Pinpoint the cell where the given text exists, returning its (X, Y) midpoint coordinate. 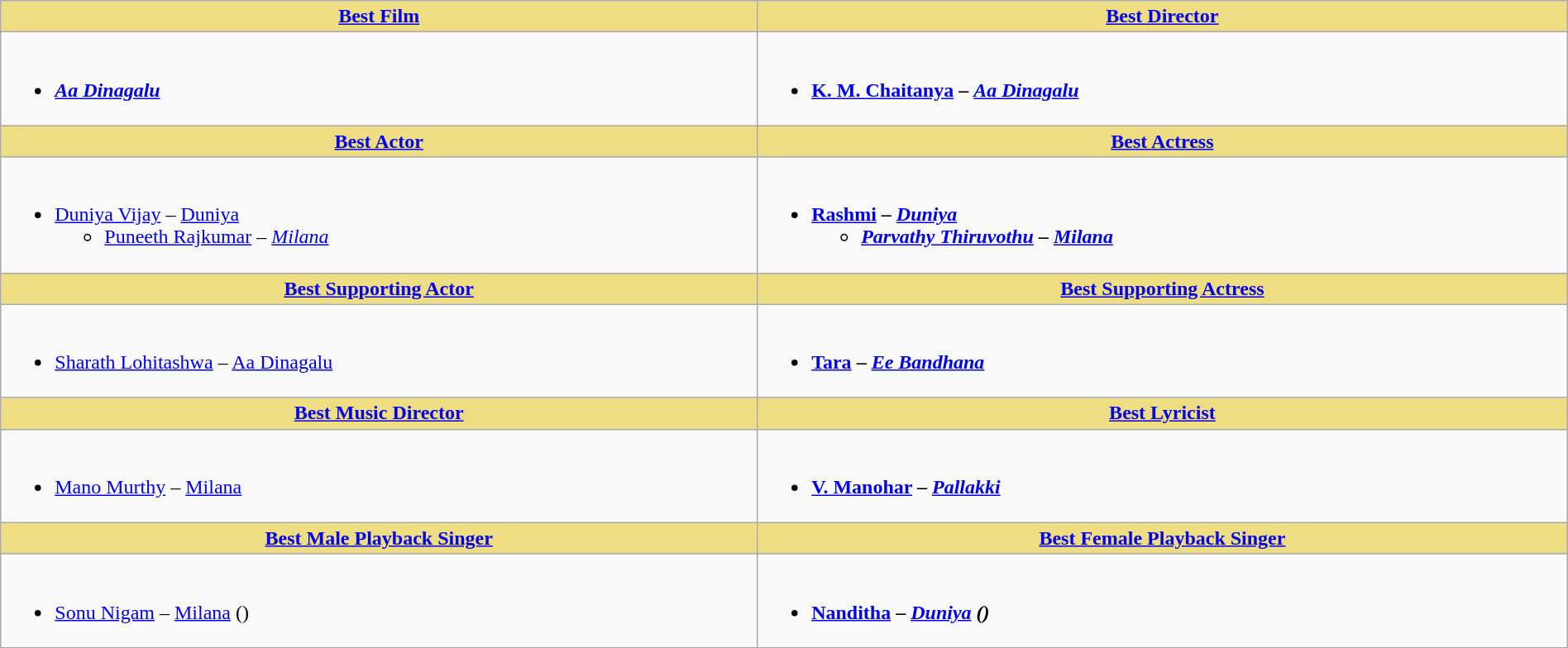
Best Film (379, 17)
Nanditha – Duniya () (1163, 600)
Best Supporting Actor (379, 288)
Best Male Playback Singer (379, 538)
Best Actress (1163, 141)
Tara – Ee Bandhana (1163, 350)
Sonu Nigam – Milana () (379, 600)
V. Manohar – Pallakki (1163, 476)
Sharath Lohitashwa – Aa Dinagalu (379, 350)
Rashmi – DuniyaParvathy Thiruvothu – Milana (1163, 215)
Duniya Vijay – DuniyaPuneeth Rajkumar – Milana (379, 215)
Best Female Playback Singer (1163, 538)
Best Lyricist (1163, 413)
Best Music Director (379, 413)
Aa Dinagalu (379, 79)
Best Director (1163, 17)
Best Supporting Actress (1163, 288)
Mano Murthy – Milana (379, 476)
K. M. Chaitanya – Aa Dinagalu (1163, 79)
Best Actor (379, 141)
